Provide the [x, y] coordinate of the cell's center where the given text is located.  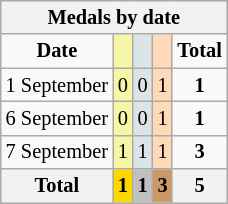
1 September [57, 85]
Date [57, 51]
6 September [57, 118]
5 [199, 186]
Medals by date [114, 17]
7 September [57, 152]
